Capture the cell that displays the provided text and extract its (X, Y) central coordinate. 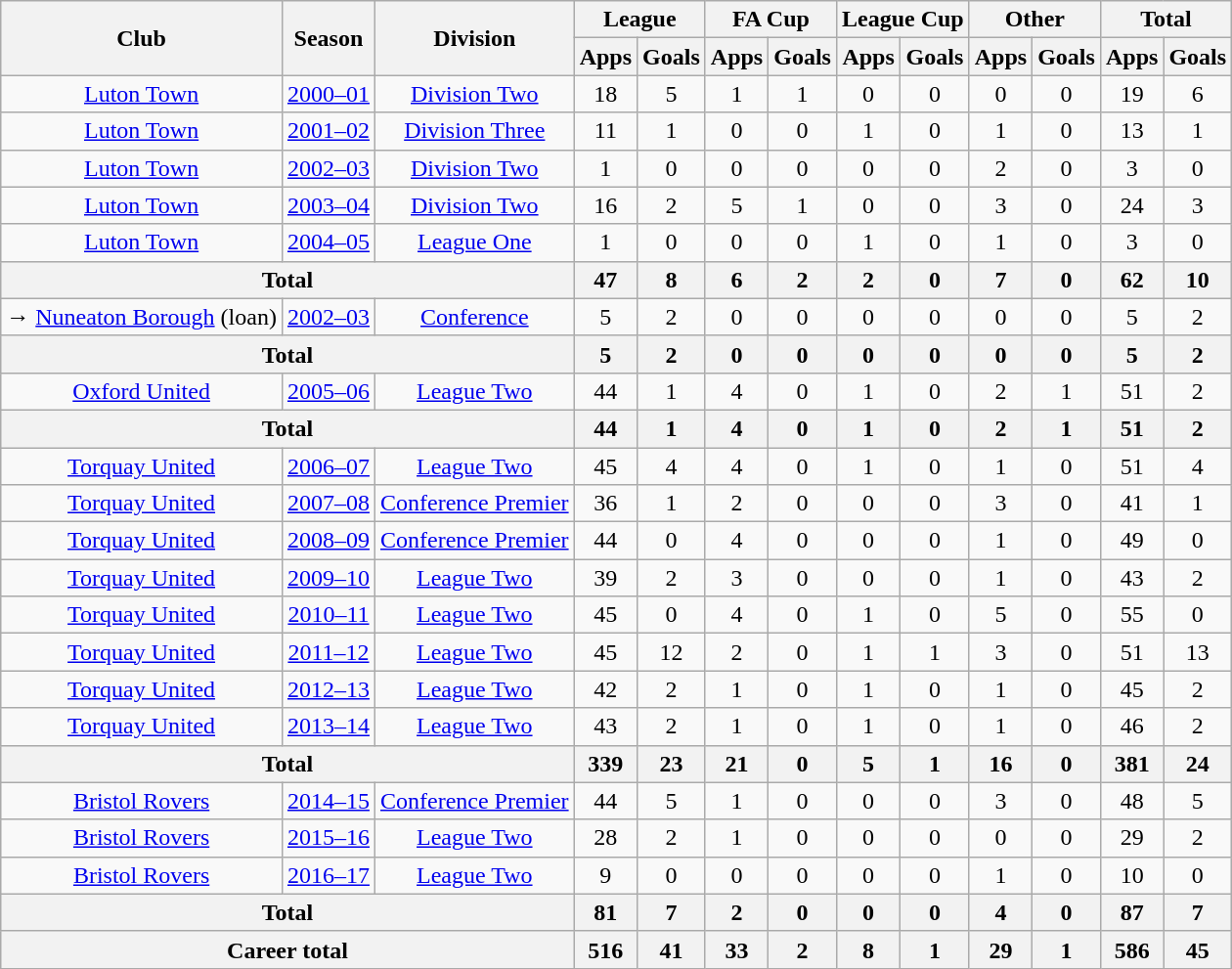
Conference (474, 317)
Oxford United (142, 391)
2003–04 (329, 205)
11 (605, 131)
36 (605, 504)
46 (1131, 727)
48 (1131, 801)
2015–16 (329, 838)
League Cup (902, 20)
586 (1131, 949)
81 (605, 912)
2016–17 (329, 875)
Division (474, 38)
Career total (287, 949)
2009–10 (329, 578)
2004–05 (329, 242)
2013–14 (329, 727)
9 (605, 875)
21 (736, 764)
47 (605, 280)
Other (1034, 20)
12 (672, 652)
516 (605, 949)
42 (605, 689)
2007–08 (329, 504)
2001–02 (329, 131)
23 (672, 764)
381 (1131, 764)
62 (1131, 280)
2010–11 (329, 615)
33 (736, 949)
Division Three (474, 131)
2008–09 (329, 541)
2005–06 (329, 391)
19 (1131, 94)
FA Cup (770, 20)
2014–15 (329, 801)
87 (1131, 912)
39 (605, 578)
339 (605, 764)
2012–13 (329, 689)
2011–12 (329, 652)
2000–01 (329, 94)
Season (329, 38)
League (639, 20)
Club (142, 38)
55 (1131, 615)
→ Nuneaton Borough (loan) (142, 317)
League One (474, 242)
49 (1131, 541)
18 (605, 94)
2006–07 (329, 466)
28 (605, 838)
